Provide the [x, y] coordinate of the cell's center where the given text is located.  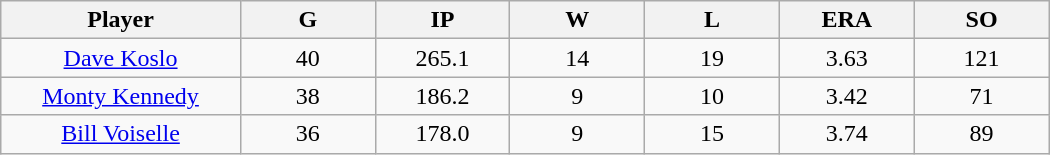
G [308, 20]
178.0 [442, 134]
186.2 [442, 96]
3.63 [846, 58]
SO [982, 20]
IP [442, 20]
15 [712, 134]
19 [712, 58]
10 [712, 96]
121 [982, 58]
W [578, 20]
89 [982, 134]
Bill Voiselle [121, 134]
3.42 [846, 96]
14 [578, 58]
Dave Koslo [121, 58]
38 [308, 96]
36 [308, 134]
Monty Kennedy [121, 96]
ERA [846, 20]
71 [982, 96]
L [712, 20]
265.1 [442, 58]
Player [121, 20]
3.74 [846, 134]
40 [308, 58]
